Return the [X, Y] coordinate for the center point of the cell that contains the specified text.  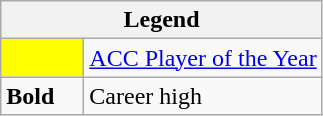
Legend [162, 20]
Career high [203, 96]
Bold [42, 96]
ACC Player of the Year [203, 58]
